Identify which cell holds the provided text, then report its [X, Y] central coordinate. 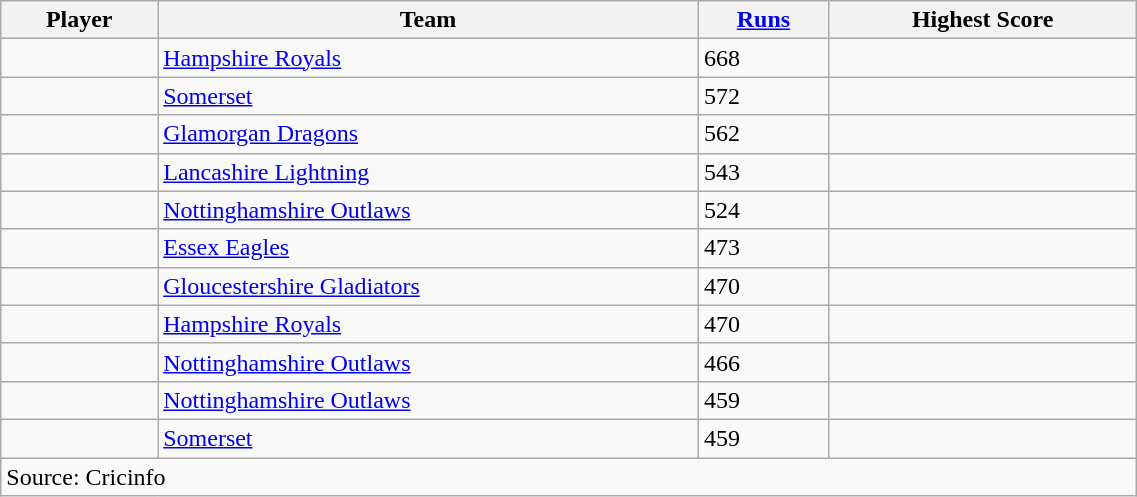
543 [763, 172]
Team [428, 20]
Runs [763, 20]
473 [763, 248]
562 [763, 134]
Gloucestershire Gladiators [428, 286]
572 [763, 96]
466 [763, 362]
Essex Eagles [428, 248]
Player [80, 20]
Glamorgan Dragons [428, 134]
Highest Score [983, 20]
Lancashire Lightning [428, 172]
524 [763, 210]
Source: Cricinfo [569, 477]
668 [763, 58]
